Locate the cell with the specified text and output its [x, y] center coordinate. 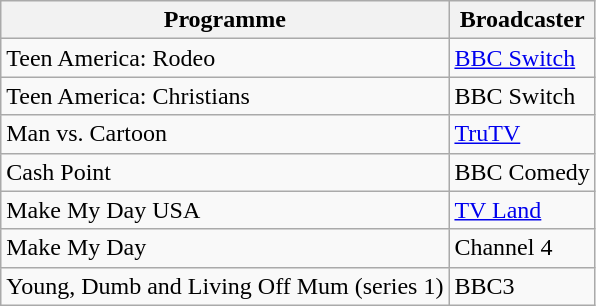
Man vs. Cartoon [225, 134]
Make My Day [225, 248]
TV Land [522, 210]
Channel 4 [522, 248]
BBC3 [522, 286]
Cash Point [225, 172]
Make My Day USA [225, 210]
Broadcaster [522, 20]
Teen America: Rodeo [225, 58]
BBC Comedy [522, 172]
Teen America: Christians [225, 96]
TruTV [522, 134]
Programme [225, 20]
Young, Dumb and Living Off Mum (series 1) [225, 286]
